From the cell containing the given text, extract its center point as (x, y) coordinate. 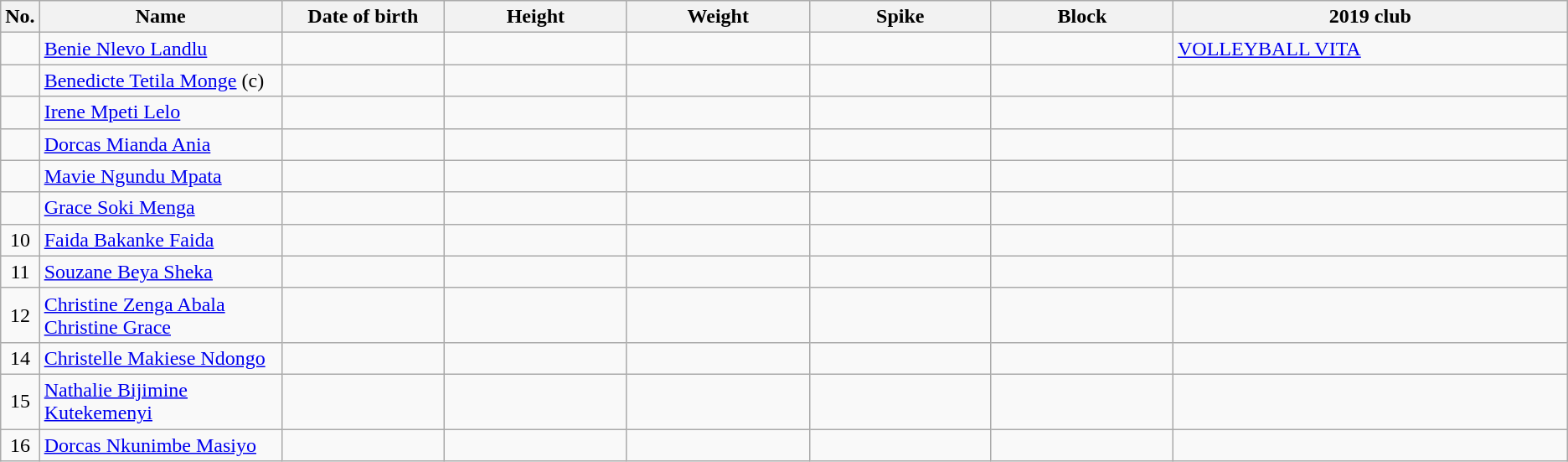
Christelle Makiese Ndongo (161, 358)
Grace Soki Menga (161, 208)
Nathalie Bijimine Kutekemenyi (161, 401)
Name (161, 17)
16 (20, 445)
Spike (900, 17)
2019 club (1370, 17)
Block (1082, 17)
Faida Bakanke Faida (161, 240)
VOLLEYBALL VITA (1370, 49)
Date of birth (363, 17)
No. (20, 17)
Dorcas Mianda Ania (161, 144)
12 (20, 315)
Mavie Ngundu Mpata (161, 176)
Christine Zenga Abala Christine Grace (161, 315)
Weight (718, 17)
Irene Mpeti Lelo (161, 112)
15 (20, 401)
Benie Nlevo Landlu (161, 49)
10 (20, 240)
Souzane Beya Sheka (161, 272)
Dorcas Nkunimbe Masiyo (161, 445)
Height (535, 17)
14 (20, 358)
Benedicte Tetila Monge (c) (161, 80)
11 (20, 272)
